Return [X, Y] of the center of cell containing provided text 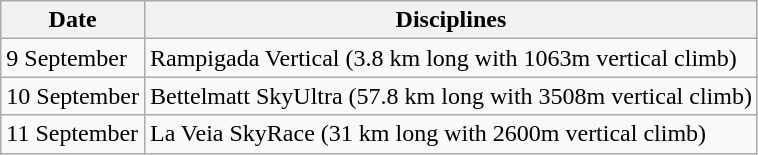
Date [73, 20]
10 September [73, 96]
La Veia SkyRace (31 km long with 2600m vertical climb) [450, 134]
11 September [73, 134]
9 September [73, 58]
Disciplines [450, 20]
Rampigada Vertical (3.8 km long with 1063m vertical climb) [450, 58]
Bettelmatt SkyUltra (57.8 km long with 3508m vertical climb) [450, 96]
